Provide the [X, Y] coordinate of the cell's center where the given text is located.  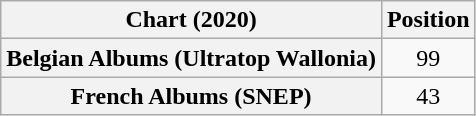
43 [428, 96]
Position [428, 20]
99 [428, 58]
Belgian Albums (Ultratop Wallonia) [192, 58]
French Albums (SNEP) [192, 96]
Chart (2020) [192, 20]
